Scan for the cell matching the given text and deliver its [x, y] coordinate at center. 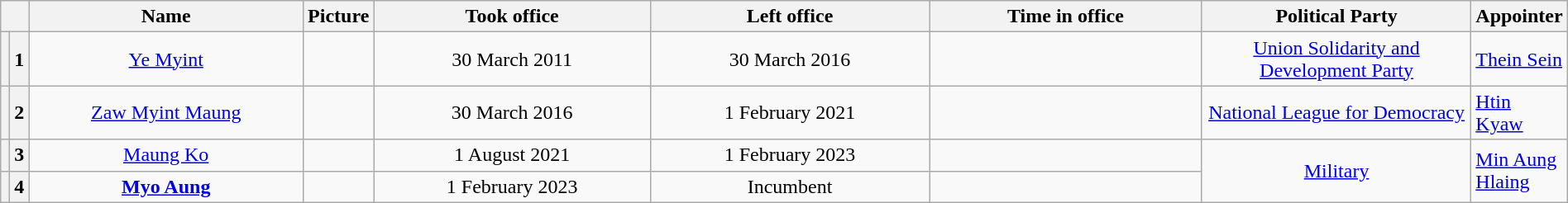
Min Aung Hlaing [1519, 171]
Military [1336, 171]
Thein Sein [1519, 59]
Zaw Myint Maung [166, 112]
National League for Democracy [1336, 112]
1 August 2021 [513, 155]
Union Solidarity and Development Party [1336, 59]
30 March 2011 [513, 59]
Name [166, 17]
Time in office [1066, 17]
Myo Aung [166, 186]
1 February 2021 [789, 112]
1 [20, 59]
Left office [789, 17]
Appointer [1519, 17]
Political Party [1336, 17]
Ye Myint [166, 59]
Picture [339, 17]
Took office [513, 17]
Maung Ko [166, 155]
3 [20, 155]
2 [20, 112]
Incumbent [789, 186]
Htin Kyaw [1519, 112]
4 [20, 186]
